Find where the given text appears and provide that cell's center as (x, y) coordinate. 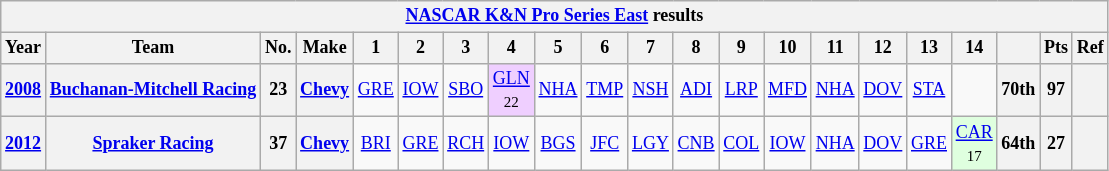
6 (605, 48)
SBO (466, 90)
70th (1018, 90)
BRI (376, 144)
CAR 17 (974, 144)
12 (883, 48)
NSH (651, 90)
2012 (24, 144)
Spraker Racing (152, 144)
5 (558, 48)
27 (1056, 144)
NASCAR K&N Pro Series East results (554, 16)
1 (376, 48)
2 (420, 48)
CNB (696, 144)
4 (512, 48)
23 (278, 90)
3 (466, 48)
8 (696, 48)
64th (1018, 144)
BGS (558, 144)
TMP (605, 90)
LGY (651, 144)
Buchanan-Mitchell Racing (152, 90)
2008 (24, 90)
GLN 22 (512, 90)
LRP (742, 90)
37 (278, 144)
COL (742, 144)
13 (930, 48)
No. (278, 48)
Year (24, 48)
JFC (605, 144)
MFD (788, 90)
RCH (466, 144)
Make (325, 48)
9 (742, 48)
Team (152, 48)
14 (974, 48)
Ref (1090, 48)
Pts (1056, 48)
7 (651, 48)
97 (1056, 90)
ADI (696, 90)
11 (835, 48)
10 (788, 48)
STA (930, 90)
